Determine the (x, y) coordinate at the center of the cell enclosing the given text.  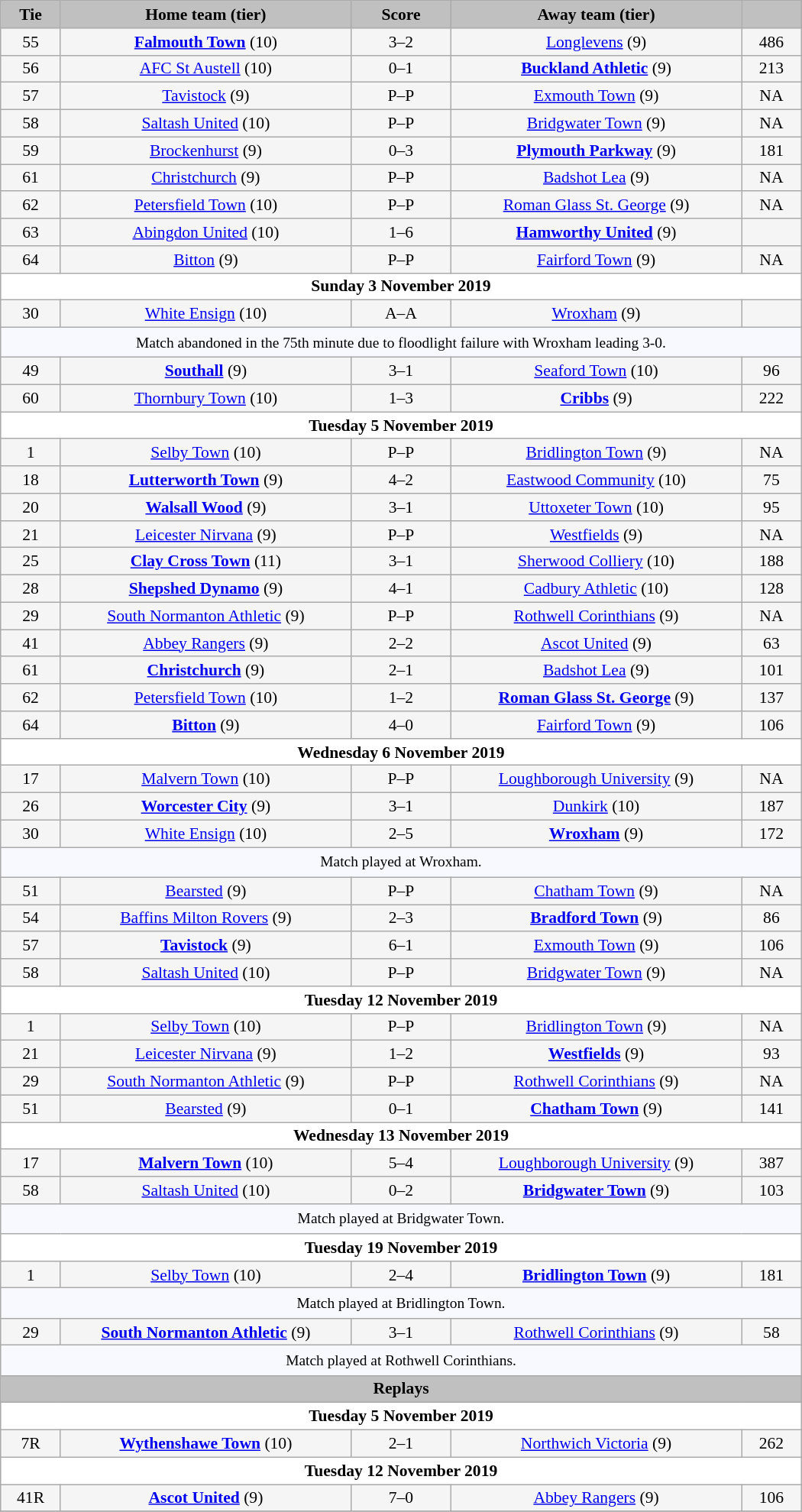
60 (31, 399)
Lutterworth Town (9) (205, 480)
Shepshed Dynamo (9) (205, 589)
Clay Cross Town (11) (205, 562)
Southall (9) (205, 371)
Cribbs (9) (597, 399)
Northwich Victoria (9) (597, 1444)
2–2 (400, 643)
Match played at Bridgwater Town. (401, 1219)
Buckland Athletic (9) (597, 69)
0–3 (400, 151)
26 (31, 807)
54 (31, 918)
2–4 (400, 1275)
213 (771, 69)
Tuesday 19 November 2019 (401, 1248)
56 (31, 69)
41R (31, 1498)
Seaford Town (10) (597, 371)
Worcester City (9) (205, 807)
Home team (tier) (205, 15)
Away team (tier) (597, 15)
6–1 (400, 946)
188 (771, 562)
1–6 (400, 232)
41 (31, 643)
Bradford Town (9) (597, 918)
Hamworthy United (9) (597, 232)
AFC St Austell (10) (205, 69)
Score (400, 15)
262 (771, 1444)
28 (31, 589)
Match played at Rothwell Corinthians. (401, 1360)
18 (31, 480)
Baffins Milton Rovers (9) (205, 918)
4–1 (400, 589)
93 (771, 1054)
2–5 (400, 834)
Wednesday 6 November 2019 (401, 753)
59 (31, 151)
0–2 (400, 1190)
55 (31, 42)
5–4 (400, 1164)
137 (771, 698)
96 (771, 371)
103 (771, 1190)
2–3 (400, 918)
Abingdon United (10) (205, 232)
172 (771, 834)
Falmouth Town (10) (205, 42)
Tie (31, 15)
187 (771, 807)
7–0 (400, 1498)
7R (31, 1444)
4–2 (400, 480)
Longlevens (9) (597, 42)
128 (771, 589)
75 (771, 480)
387 (771, 1164)
Eastwood Community (10) (597, 480)
1–3 (400, 399)
141 (771, 1109)
Wednesday 13 November 2019 (401, 1136)
25 (31, 562)
Walsall Wood (9) (205, 507)
222 (771, 399)
A–A (400, 314)
Uttoxeter Town (10) (597, 507)
Plymouth Parkway (9) (597, 151)
101 (771, 671)
Sherwood Colliery (10) (597, 562)
Wythenshawe Town (10) (205, 1444)
Cadbury Athletic (10) (597, 589)
Match played at Wroxham. (401, 862)
86 (771, 918)
486 (771, 42)
Sunday 3 November 2019 (401, 287)
Brockenhurst (9) (205, 151)
Match abandoned in the 75th minute due to floodlight failure with Wroxham leading 3-0. (401, 342)
49 (31, 371)
95 (771, 507)
4–0 (400, 725)
20 (31, 507)
Dunkirk (10) (597, 807)
Replays (401, 1389)
Match played at Bridlington Town. (401, 1303)
Thornbury Town (10) (205, 399)
3–2 (400, 42)
